Pinpoint the cell where the given text exists, returning its [X, Y] midpoint coordinate. 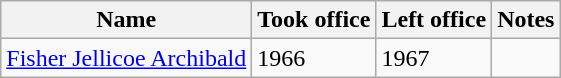
1966 [314, 58]
Name [126, 20]
Left office [434, 20]
Fisher Jellicoe Archibald [126, 58]
1967 [434, 58]
Took office [314, 20]
Notes [526, 20]
